Return the (X, Y) coordinate for the center point of the cell that contains the specified text.  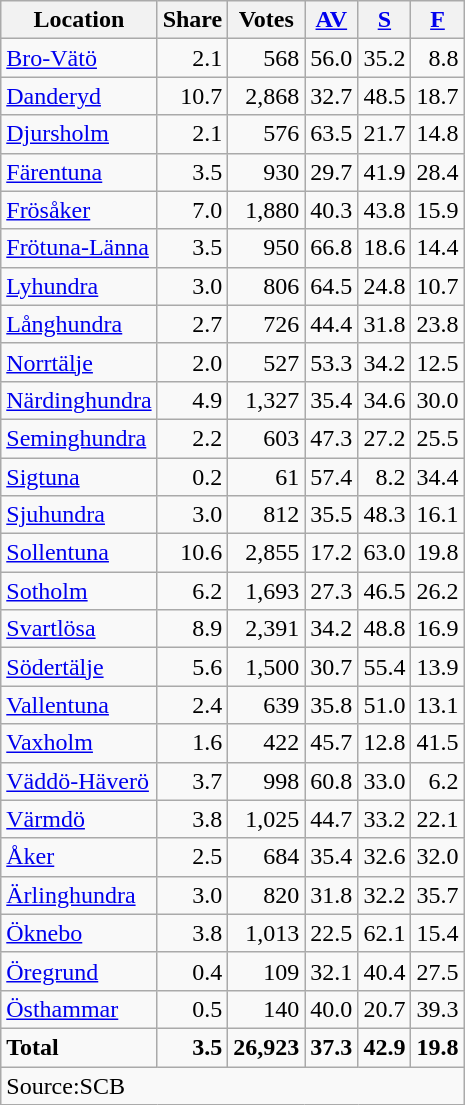
55.4 (384, 667)
639 (266, 705)
45.7 (332, 743)
Svartlösa (79, 629)
Sotholm (79, 591)
37.3 (332, 1047)
20.7 (384, 1009)
422 (266, 743)
576 (266, 134)
Frötuna-Länna (79, 248)
Södertälje (79, 667)
24.8 (384, 286)
S (384, 20)
Share (192, 20)
Sigtuna (79, 477)
34.4 (438, 477)
1,880 (266, 210)
14.8 (438, 134)
Närdinghundra (79, 400)
25.5 (438, 438)
41.9 (384, 172)
Norrtälje (79, 362)
32.2 (384, 895)
820 (266, 895)
0.5 (192, 1009)
32.0 (438, 857)
27.2 (384, 438)
28.4 (438, 172)
7.0 (192, 210)
18.7 (438, 96)
3.7 (192, 781)
109 (266, 971)
33.2 (384, 819)
30.7 (332, 667)
Färentuna (79, 172)
32.1 (332, 971)
1,693 (266, 591)
Bro-Vätö (79, 58)
527 (266, 362)
2.5 (192, 857)
26.2 (438, 591)
47.3 (332, 438)
Lyhundra (79, 286)
27.3 (332, 591)
32.6 (384, 857)
32.7 (332, 96)
29.7 (332, 172)
18.6 (384, 248)
Åker (79, 857)
Östhammar (79, 1009)
1,013 (266, 933)
13.1 (438, 705)
Votes (266, 20)
48.5 (384, 96)
39.3 (438, 1009)
27.5 (438, 971)
15.9 (438, 210)
4.9 (192, 400)
Ärlinghundra (79, 895)
10.6 (192, 553)
Väddö-Häverö (79, 781)
950 (266, 248)
Frösåker (79, 210)
2,855 (266, 553)
2,868 (266, 96)
8.8 (438, 58)
48.3 (384, 515)
48.8 (384, 629)
Source:SCB (232, 1085)
8.2 (384, 477)
684 (266, 857)
Öregrund (79, 971)
1,500 (266, 667)
Vaxholm (79, 743)
44.7 (332, 819)
57.4 (332, 477)
14.4 (438, 248)
2.0 (192, 362)
8.9 (192, 629)
62.1 (384, 933)
930 (266, 172)
140 (266, 1009)
5.6 (192, 667)
Seminghundra (79, 438)
40.3 (332, 210)
0.2 (192, 477)
15.4 (438, 933)
46.5 (384, 591)
2.2 (192, 438)
26,923 (266, 1047)
812 (266, 515)
726 (266, 324)
12.8 (384, 743)
40.0 (332, 1009)
33.0 (384, 781)
42.9 (384, 1047)
Värmdö (79, 819)
Total (79, 1047)
12.5 (438, 362)
F (438, 20)
22.5 (332, 933)
Djursholm (79, 134)
44.4 (332, 324)
63.0 (384, 553)
16.9 (438, 629)
568 (266, 58)
Sjuhundra (79, 515)
603 (266, 438)
30.0 (438, 400)
1,025 (266, 819)
2.7 (192, 324)
22.1 (438, 819)
16.1 (438, 515)
66.8 (332, 248)
35.2 (384, 58)
Vallentuna (79, 705)
Location (79, 20)
Öknebo (79, 933)
Sollentuna (79, 553)
43.8 (384, 210)
53.3 (332, 362)
Långhundra (79, 324)
35.7 (438, 895)
60.8 (332, 781)
23.8 (438, 324)
2,391 (266, 629)
21.7 (384, 134)
998 (266, 781)
35.5 (332, 515)
61 (266, 477)
Danderyd (79, 96)
AV (332, 20)
0.4 (192, 971)
13.9 (438, 667)
1,327 (266, 400)
34.6 (384, 400)
806 (266, 286)
2.4 (192, 705)
63.5 (332, 134)
35.8 (332, 705)
1.6 (192, 743)
17.2 (332, 553)
64.5 (332, 286)
41.5 (438, 743)
51.0 (384, 705)
56.0 (332, 58)
40.4 (384, 971)
